Output the (X, Y) coordinate of the center of the cell containing the given text.  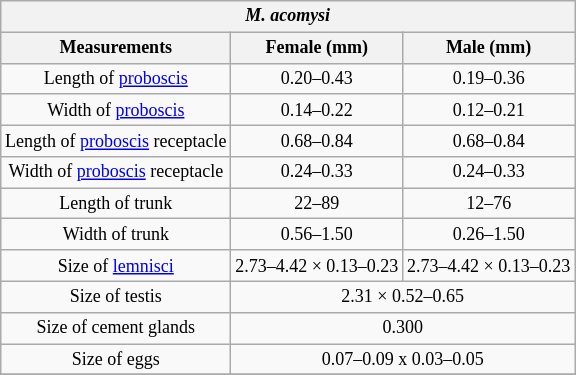
0.07–0.09 x 0.03–0.05 (403, 360)
Length of proboscis receptacle (116, 140)
Measurements (116, 48)
Width of proboscis (116, 110)
0.20–0.43 (317, 78)
Size of lemnisci (116, 266)
Width of proboscis receptacle (116, 172)
Size of cement glands (116, 328)
Female (mm) (317, 48)
0.26–1.50 (489, 234)
0.14–0.22 (317, 110)
0.19–0.36 (489, 78)
Length of trunk (116, 204)
Width of trunk (116, 234)
Size of eggs (116, 360)
22–89 (317, 204)
0.300 (403, 328)
12–76 (489, 204)
Size of testis (116, 296)
0.56–1.50 (317, 234)
Length of proboscis (116, 78)
M. acomysi (288, 16)
Male (mm) (489, 48)
0.12–0.21 (489, 110)
2.31 × 0.52–0.65 (403, 296)
